Return (x, y) of the center of cell containing provided text 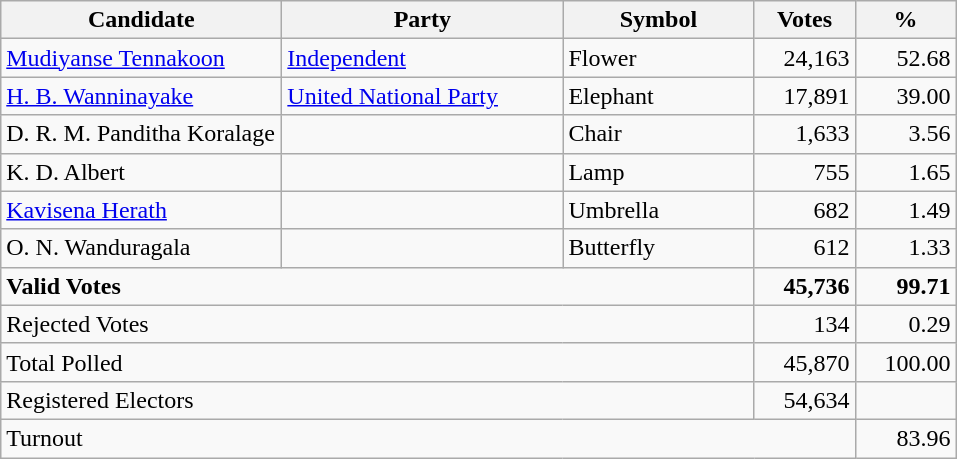
Butterfly (658, 248)
Symbol (658, 20)
1.65 (906, 172)
39.00 (906, 96)
Rejected Votes (378, 324)
99.71 (906, 286)
Mudiyanse Tennakoon (142, 58)
682 (804, 210)
O. N. Wanduragala (142, 248)
Umbrella (658, 210)
Valid Votes (378, 286)
45,870 (804, 362)
612 (804, 248)
83.96 (906, 438)
Elephant (658, 96)
K. D. Albert (142, 172)
52.68 (906, 58)
45,736 (804, 286)
Turnout (428, 438)
Independent (422, 58)
D. R. M. Panditha Koralage (142, 134)
Lamp (658, 172)
Party (422, 20)
Votes (804, 20)
Chair (658, 134)
134 (804, 324)
% (906, 20)
Candidate (142, 20)
H. B. Wanninayake (142, 96)
100.00 (906, 362)
0.29 (906, 324)
Total Polled (378, 362)
1.49 (906, 210)
Kavisena Herath (142, 210)
United National Party (422, 96)
1,633 (804, 134)
Flower (658, 58)
Registered Electors (378, 400)
755 (804, 172)
1.33 (906, 248)
17,891 (804, 96)
24,163 (804, 58)
54,634 (804, 400)
3.56 (906, 134)
